Detect which cell encompasses the target text, then output its [x, y] center coordinate. 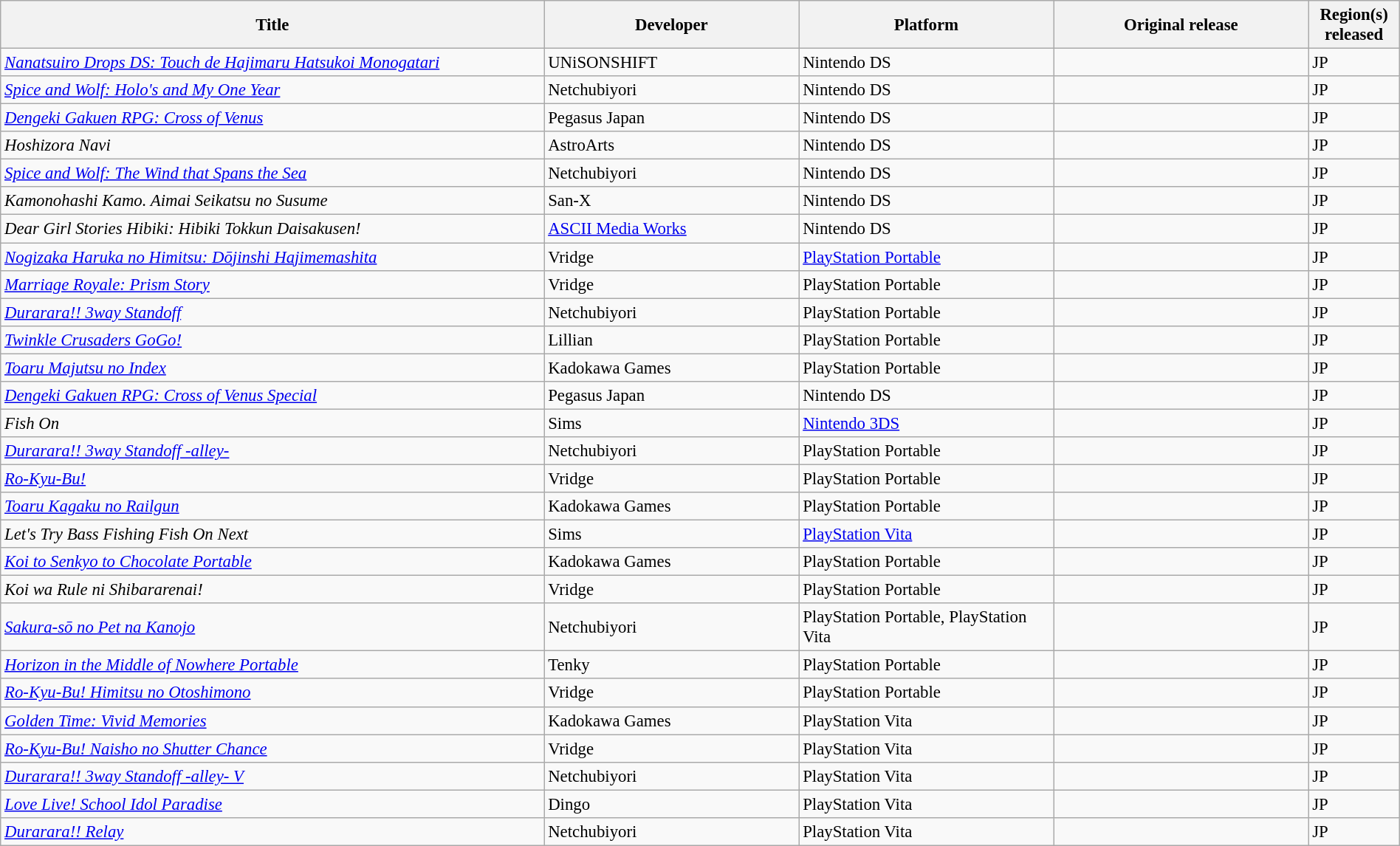
Lillian [672, 340]
Nintendo 3DS [926, 423]
Spice and Wolf: Holo's and My One Year [272, 90]
Koi to Senkyo to Chocolate Portable [272, 562]
Ro-Kyu-Bu! [272, 478]
Dengeki Gakuen RPG: Cross of Venus Special [272, 396]
PlayStation Portable, PlayStation Vita [926, 627]
ASCII Media Works [672, 229]
Dear Girl Stories Hibiki: Hibiki Tokkun Daisakusen! [272, 229]
Marriage Royale: Prism Story [272, 284]
Durarara!! Relay [272, 832]
Horizon in the Middle of Nowhere Portable [272, 665]
Let's Try Bass Fishing Fish On Next [272, 534]
Nanatsuiro Drops DS: Touch de Hajimaru Hatsukoi Monogatari [272, 63]
Twinkle Crusaders GoGo! [272, 340]
Durarara!! 3way Standoff -alley- [272, 451]
Toaru Kagaku no Railgun [272, 506]
Tenky [672, 665]
Ro-Kyu-Bu! Naisho no Shutter Chance [272, 749]
Platform [926, 25]
Love Live! School Idol Paradise [272, 804]
Ro-Kyu-Bu! Himitsu no Otoshimono [272, 693]
Dingo [672, 804]
Dengeki Gakuen RPG: Cross of Venus [272, 118]
Toaru Majutsu no Index [272, 368]
Durarara!! 3way Standoff [272, 312]
Golden Time: Vivid Memories [272, 721]
AstroArts [672, 145]
Fish On [272, 423]
Kamonohashi Kamo. Aimai Seikatsu no Susume [272, 202]
Hoshizora Navi [272, 145]
Title [272, 25]
Spice and Wolf: The Wind that Spans the Sea [272, 173]
UNiSONSHIFT [672, 63]
Original release [1181, 25]
Durarara!! 3way Standoff -alley- V [272, 776]
Nogizaka Haruka no Himitsu: Dōjinshi Hajimemashita [272, 257]
Region(s) released [1354, 25]
Sakura-sō no Pet na Kanojo [272, 627]
Koi wa Rule ni Shibararenai! [272, 590]
Developer [672, 25]
San-X [672, 202]
